Capture the cell that displays the provided text and extract its (x, y) central coordinate. 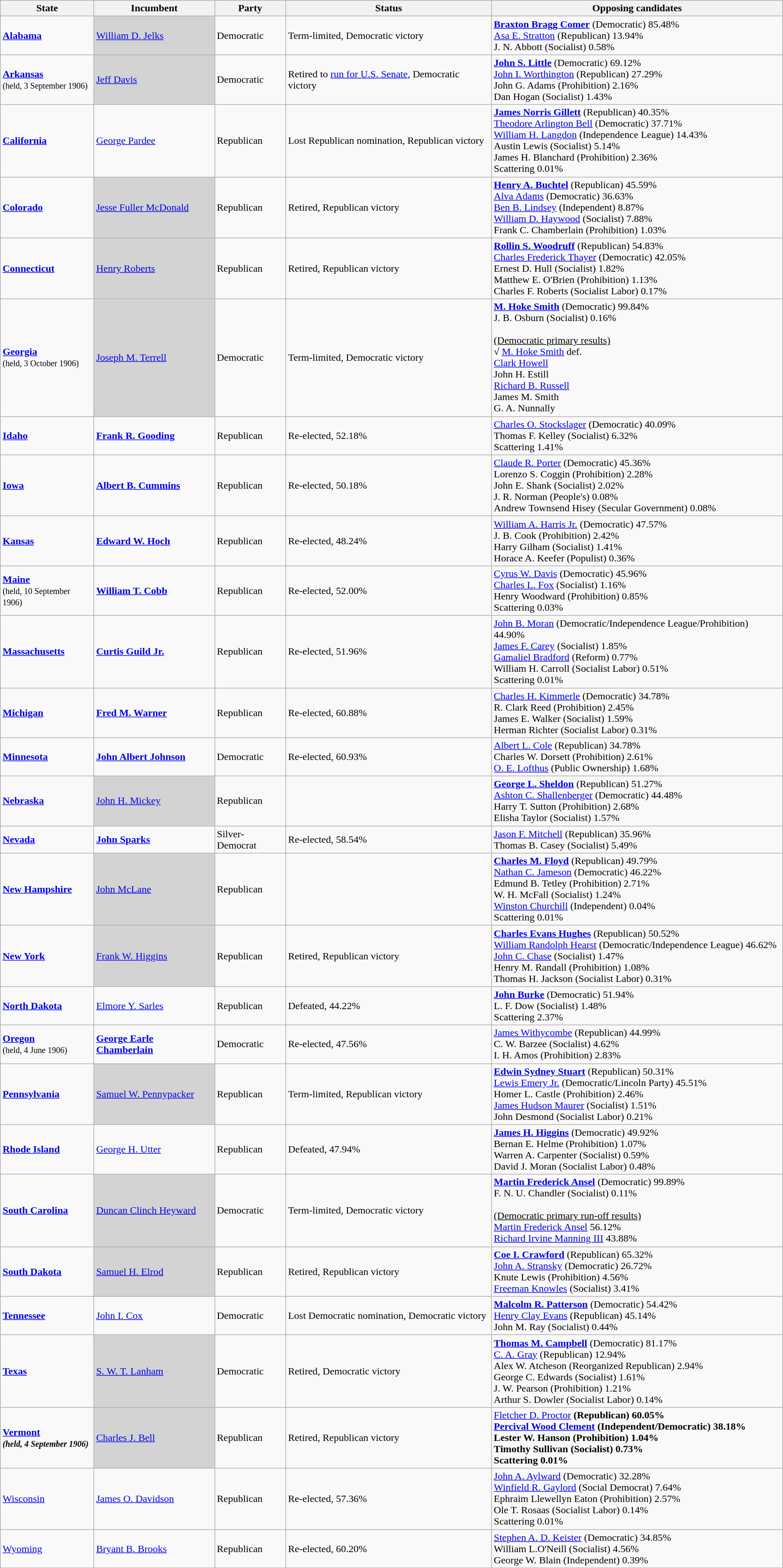
Rhode Island (47, 1150)
Re-elected, 48.24% (389, 541)
Albert B. Cummins (154, 485)
Re-elected, 47.56% (389, 1044)
Re-elected, 52.00% (389, 590)
Charles J. Bell (154, 1438)
John Sparks (154, 839)
Connecticut (47, 268)
John I. Cox (154, 1316)
Re-elected, 50.18% (389, 485)
S. W. T. Lanham (154, 1371)
Jason F. Mitchell (Republican) 35.96%Thomas B. Casey (Socialist) 5.49% (637, 839)
Stephen A. D. Keister (Democratic) 34.85%William L.O'Neill (Socialist) 4.56%George W. Blain (Independent) 0.39% (637, 1548)
Arkansas(held, 3 September 1906) (47, 79)
John S. Little (Democratic) 69.12%John I. Worthington (Republican) 27.29%John G. Adams (Prohibition) 2.16%Dan Hogan (Socialist) 1.43% (637, 79)
John McLane (154, 890)
George L. Sheldon (Republican) 51.27%Ashton C. Shallenberger (Democratic) 44.48%Harry T. Sutton (Prohibition) 2.68%Elisha Taylor (Socialist) 1.57% (637, 801)
Idaho (47, 436)
North Dakota (47, 1006)
James H. Higgins (Democratic) 49.92%Bernan E. Helme (Prohibition) 1.07%Warren A. Carpenter (Socialist) 0.59%David J. Moran (Socialist Labor) 0.48% (637, 1150)
Texas (47, 1371)
New York (47, 956)
Tennessee (47, 1316)
Samuel W. Pennypacker (154, 1094)
Re-elected, 58.54% (389, 839)
John H. Mickey (154, 801)
William D. Jelks (154, 36)
Re-elected, 57.36% (389, 1499)
George Earle Chamberlain (154, 1044)
George H. Utter (154, 1150)
John Albert Johnson (154, 757)
State (47, 8)
Retired, Democratic victory (389, 1371)
Colorado (47, 207)
John Burke (Democratic) 51.94%L. F. Dow (Socialist) 1.48%Scattering 2.37% (637, 1006)
Re-elected, 51.96% (389, 651)
Defeated, 47.94% (389, 1150)
South Carolina (47, 1211)
Re-elected, 60.88% (389, 713)
Charles H. Kimmerle (Democratic) 34.78%R. Clark Reed (Prohibition) 2.45%James E. Walker (Socialist) 1.59%Herman Richter (Socialist Labor) 0.31% (637, 713)
Massachusetts (47, 651)
Pennsylvania (47, 1094)
William A. Harris Jr. (Democratic) 47.57%J. B. Cook (Prohibition) 2.42%Harry Gilham (Socialist) 1.41%Horace A. Keefer (Populist) 0.36% (637, 541)
Re-elected, 52.18% (389, 436)
Minnesota (47, 757)
Bryant B. Brooks (154, 1548)
Elmore Y. Sarles (154, 1006)
Samuel H. Elrod (154, 1272)
Curtis Guild Jr. (154, 651)
Coe I. Crawford (Republican) 65.32%John A. Stransky (Democratic) 26.72%Knute Lewis (Prohibition) 4.56%Freeman Knowles (Socialist) 3.41% (637, 1272)
Henry Roberts (154, 268)
Wyoming (47, 1548)
Incumbent (154, 8)
Georgia(held, 3 October 1906) (47, 358)
Jeff Davis (154, 79)
Fred M. Warner (154, 713)
Duncan Clinch Heyward (154, 1211)
Defeated, 44.22% (389, 1006)
Re-elected, 60.20% (389, 1548)
James O. Davidson (154, 1499)
Party (250, 8)
Lost Democratic nomination, Democratic victory (389, 1316)
Alabama (47, 36)
Nevada (47, 839)
Michigan (47, 713)
Frank W. Higgins (154, 956)
Edward W. Hoch (154, 541)
George Pardee (154, 140)
Opposing candidates (637, 8)
California (47, 140)
Oregon(held, 4 June 1906) (47, 1044)
Vermont(held, 4 September 1906) (47, 1438)
Frank R. Gooding (154, 436)
Albert L. Cole (Republican) 34.78%Charles W. Dorsett (Prohibition) 2.61%O. E. Lofthus (Public Ownership) 1.68% (637, 757)
James Withycombe (Republican) 44.99%C. W. Barzee (Socialist) 4.62%I. H. Amos (Prohibition) 2.83% (637, 1044)
Kansas (47, 541)
Joseph M. Terrell (154, 358)
Cyrus W. Davis (Democratic) 45.96%Charles L. Fox (Socialist) 1.16%Henry Woodward (Prohibition) 0.85%Scattering 0.03% (637, 590)
Status (389, 8)
Iowa (47, 485)
South Dakota (47, 1272)
Jesse Fuller McDonald (154, 207)
Charles O. Stockslager (Democratic) 40.09%Thomas F. Kelley (Socialist) 6.32%Scattering 1.41% (637, 436)
Wisconsin (47, 1499)
Retired to run for U.S. Senate, Democratic victory (389, 79)
Malcolm R. Patterson (Democratic) 54.42%Henry Clay Evans (Republican) 45.14%John M. Ray (Socialist) 0.44% (637, 1316)
New Hampshire (47, 890)
Lost Republican nomination, Republican victory (389, 140)
William T. Cobb (154, 590)
Silver-Democrat (250, 839)
Re-elected, 60.93% (389, 757)
Nebraska (47, 801)
Braxton Bragg Comer (Democratic) 85.48%Asa E. Stratton (Republican) 13.94%J. N. Abbott (Socialist) 0.58% (637, 36)
Term-limited, Republican victory (389, 1094)
Maine(held, 10 September 1906) (47, 590)
